Return (X, Y) of the center of cell containing provided text 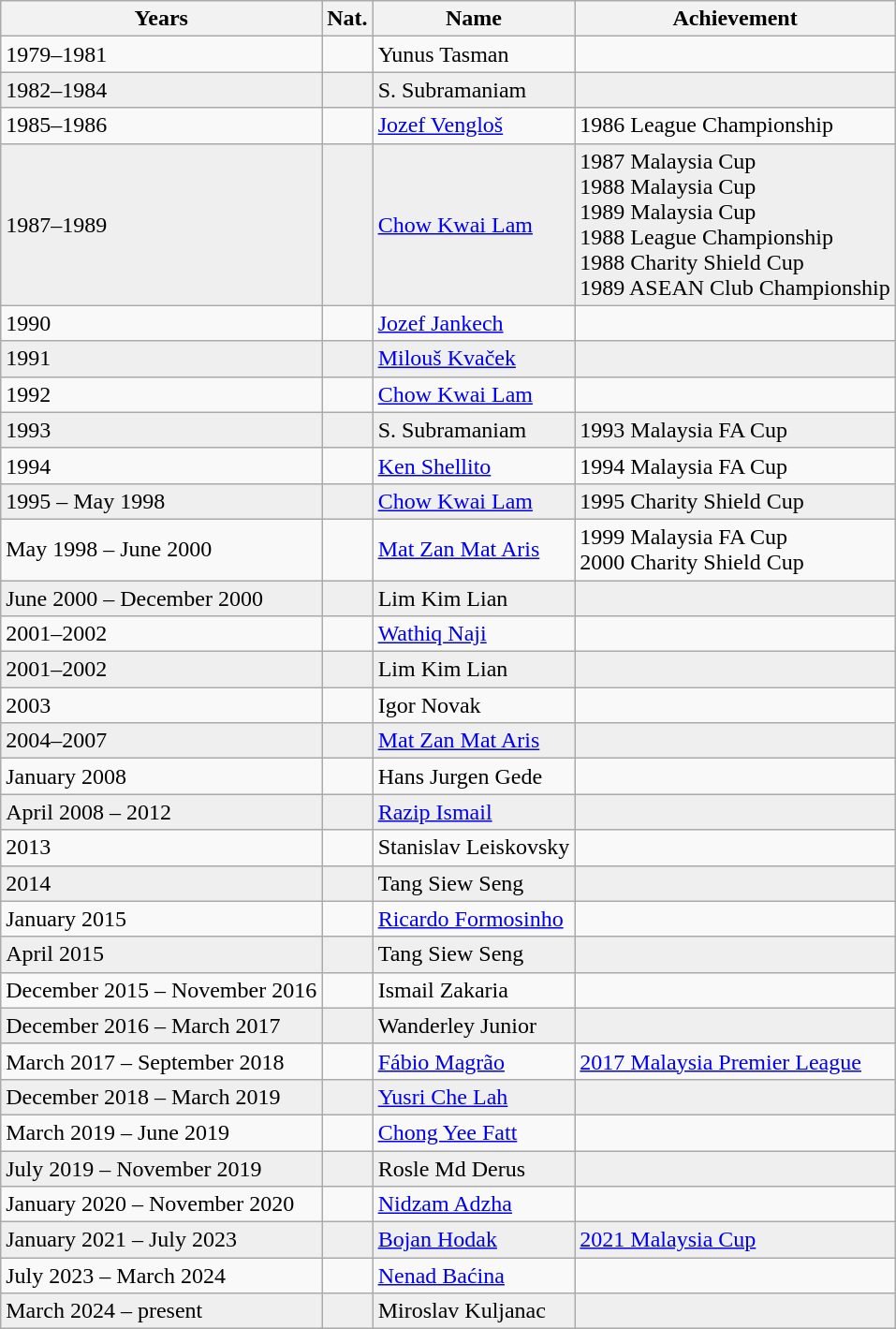
Wathiq Naji (474, 634)
Yusri Che Lah (474, 1097)
2013 (161, 848)
Nidzam Adzha (474, 1204)
2021 Malaysia Cup (735, 1240)
Hans Jurgen Gede (474, 776)
1982–1984 (161, 90)
January 2008 (161, 776)
Rosle Md Derus (474, 1168)
April 2008 – 2012 (161, 812)
Nat. (347, 19)
Ismail Zakaria (474, 990)
December 2018 – March 2019 (161, 1097)
1992 (161, 394)
1993 Malaysia FA Cup (735, 430)
2014 (161, 883)
March 2024 – present (161, 1311)
1987–1989 (161, 225)
Wanderley Junior (474, 1026)
1994 (161, 465)
May 1998 – June 2000 (161, 549)
1993 (161, 430)
2004–2007 (161, 741)
1990 (161, 323)
Chong Yee Fatt (474, 1132)
1995 Charity Shield Cup (735, 501)
March 2019 – June 2019 (161, 1132)
1986 League Championship (735, 126)
Stanislav Leiskovsky (474, 848)
January 2015 (161, 919)
Igor Novak (474, 705)
Ricardo Formosinho (474, 919)
July 2019 – November 2019 (161, 1168)
1985–1986 (161, 126)
Jozef Jankech (474, 323)
1987 Malaysia Cup 1988 Malaysia Cup1989 Malaysia Cup 1988 League Championship 1988 Charity Shield Cup1989 ASEAN Club Championship (735, 225)
Name (474, 19)
January 2021 – July 2023 (161, 1240)
Miroslav Kuljanac (474, 1311)
Razip Ismail (474, 812)
Achievement (735, 19)
Fábio Magrão (474, 1061)
1999 Malaysia FA Cup 2000 Charity Shield Cup (735, 549)
Jozef Vengloš (474, 126)
2017 Malaysia Premier League (735, 1061)
1994 Malaysia FA Cup (735, 465)
March 2017 – September 2018 (161, 1061)
July 2023 – March 2024 (161, 1276)
Years (161, 19)
April 2015 (161, 954)
Yunus Tasman (474, 54)
1995 – May 1998 (161, 501)
December 2016 – March 2017 (161, 1026)
Ken Shellito (474, 465)
June 2000 – December 2000 (161, 598)
1979–1981 (161, 54)
Milouš Kvaček (474, 359)
December 2015 – November 2016 (161, 990)
January 2020 – November 2020 (161, 1204)
1991 (161, 359)
2003 (161, 705)
Bojan Hodak (474, 1240)
Nenad Baćina (474, 1276)
